Return the [x, y] coordinate for the center point of the cell that contains the specified text.  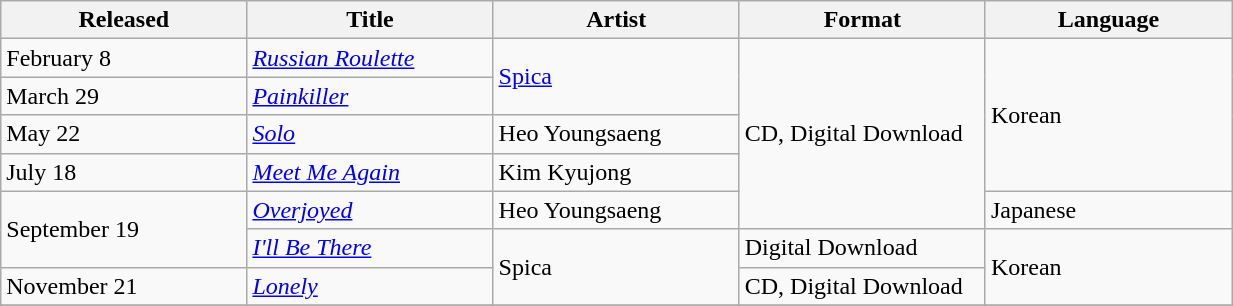
November 21 [124, 286]
March 29 [124, 96]
Digital Download [862, 248]
July 18 [124, 172]
February 8 [124, 58]
Meet Me Again [370, 172]
Title [370, 20]
Lonely [370, 286]
May 22 [124, 134]
Russian Roulette [370, 58]
Japanese [1108, 210]
I'll Be There [370, 248]
Painkiller [370, 96]
Language [1108, 20]
Kim Kyujong [616, 172]
September 19 [124, 229]
Overjoyed [370, 210]
Format [862, 20]
Solo [370, 134]
Artist [616, 20]
Released [124, 20]
